Output the (x, y) coordinate of the center of the cell containing the given text.  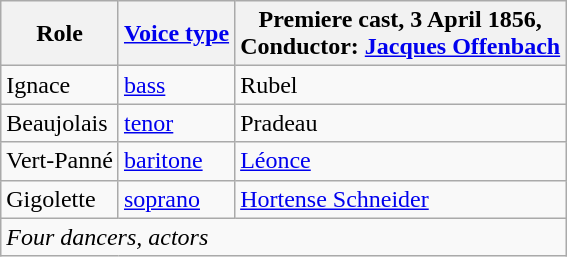
Beaujolais (60, 123)
soprano (176, 199)
Léonce (400, 161)
Vert-Panné (60, 161)
Premiere cast, 3 April 1856,Conductor: Jacques Offenbach (400, 34)
Gigolette (60, 199)
Role (60, 34)
Ignace (60, 85)
baritone (176, 161)
Four dancers, actors (284, 237)
Rubel (400, 85)
Voice type (176, 34)
Pradeau (400, 123)
bass (176, 85)
tenor (176, 123)
Hortense Schneider (400, 199)
